Provide the (x, y) coordinate of the cell's center where the given text is located.  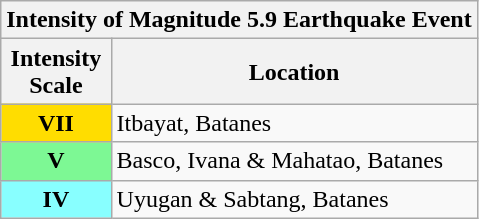
Location (294, 72)
Itbayat, Batanes (294, 123)
Intensity of Magnitude 5.9 Earthquake Event (239, 20)
Basco, Ivana & Mahatao, Batanes (294, 161)
IntensityScale (56, 72)
V (56, 161)
IV (56, 199)
Uyugan & Sabtang, Batanes (294, 199)
VII (56, 123)
